Extract the [x, y] coordinate from the center of the cell holding the provided text.  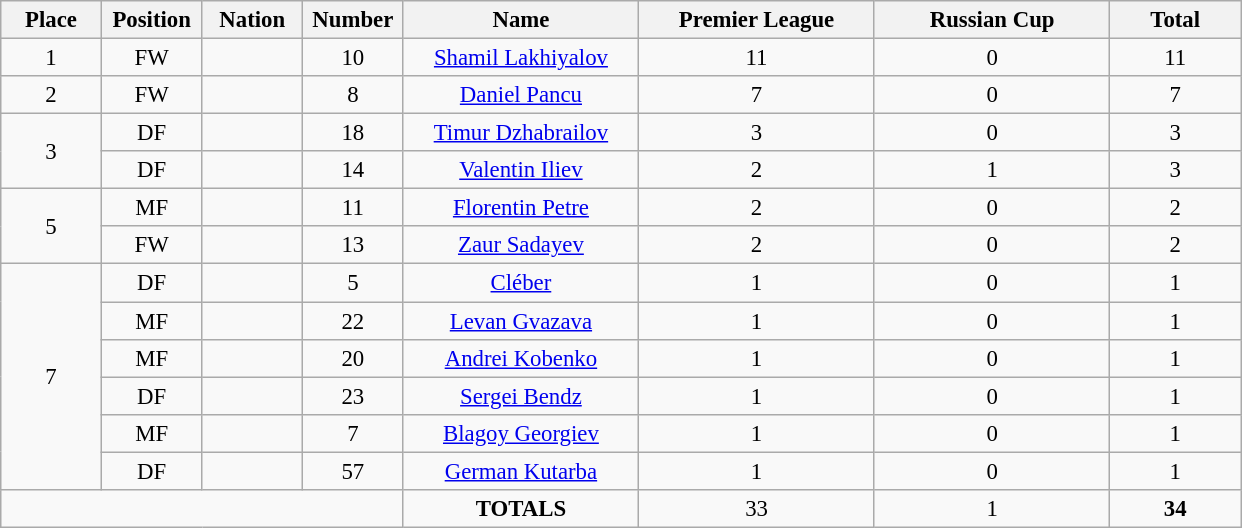
34 [1176, 509]
Valentin Iliev [521, 170]
Cléber [521, 283]
23 [354, 396]
TOTALS [521, 509]
14 [354, 170]
18 [354, 133]
Shamil Lakhiyalov [521, 58]
Andrei Kobenko [521, 358]
Nation [252, 20]
Zaur Sadayev [521, 245]
57 [354, 471]
Name [521, 20]
Total [1176, 20]
Premier League [757, 20]
22 [354, 321]
13 [354, 245]
Position [152, 20]
8 [354, 95]
Blagoy Georgiev [521, 433]
Timur Dzhabrailov [521, 133]
Levan Gvazava [521, 321]
Sergei Bendz [521, 396]
10 [354, 58]
German Kutarba [521, 471]
Russian Cup [992, 20]
Florentin Petre [521, 208]
Daniel Pancu [521, 95]
Number [354, 20]
Place [52, 20]
33 [757, 509]
20 [354, 358]
